Identify which cell holds the provided text, then report its (X, Y) central coordinate. 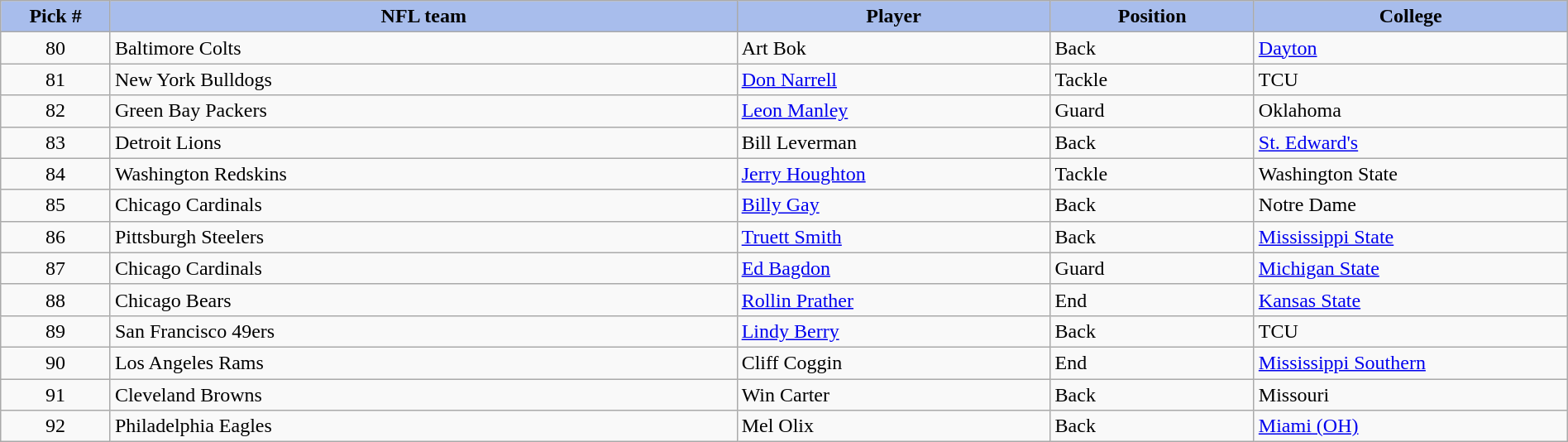
Michigan State (1411, 268)
Mississippi Southern (1411, 363)
Bill Leverman (893, 142)
Win Carter (893, 395)
NFL team (423, 17)
Los Angeles Rams (423, 363)
Philadelphia Eagles (423, 426)
Oklahoma (1411, 111)
Chicago Bears (423, 300)
Dayton (1411, 48)
Leon Manley (893, 111)
Pittsburgh Steelers (423, 237)
College (1411, 17)
83 (56, 142)
82 (56, 111)
80 (56, 48)
84 (56, 174)
Position (1152, 17)
Don Narrell (893, 79)
Detroit Lions (423, 142)
Green Bay Packers (423, 111)
91 (56, 395)
Pick # (56, 17)
Baltimore Colts (423, 48)
Player (893, 17)
Rollin Prather (893, 300)
Miami (OH) (1411, 426)
Ed Bagdon (893, 268)
New York Bulldogs (423, 79)
Lindy Berry (893, 331)
87 (56, 268)
Cliff Coggin (893, 363)
88 (56, 300)
Art Bok (893, 48)
86 (56, 237)
Washington State (1411, 174)
Truett Smith (893, 237)
St. Edward's (1411, 142)
Washington Redskins (423, 174)
San Francisco 49ers (423, 331)
Mel Olix (893, 426)
Mississippi State (1411, 237)
Missouri (1411, 395)
90 (56, 363)
Jerry Houghton (893, 174)
Kansas State (1411, 300)
89 (56, 331)
Billy Gay (893, 205)
85 (56, 205)
Notre Dame (1411, 205)
Cleveland Browns (423, 395)
81 (56, 79)
92 (56, 426)
